Identify which cell holds the provided text, then report its (x, y) central coordinate. 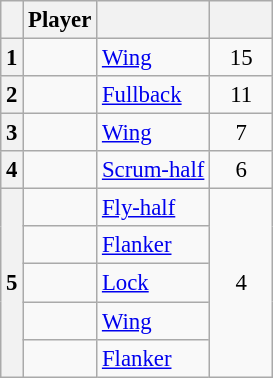
Fullback (154, 95)
3 (12, 133)
2 (12, 95)
Player (60, 20)
1 (12, 58)
11 (242, 95)
5 (12, 283)
Lock (154, 283)
Fly-half (154, 208)
Scrum-half (154, 170)
6 (242, 170)
7 (242, 133)
15 (242, 58)
